Capture the cell that displays the provided text and extract its [x, y] central coordinate. 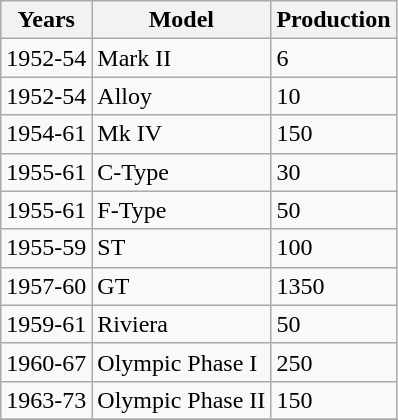
Production [334, 20]
1959-61 [46, 324]
Years [46, 20]
F-Type [182, 210]
100 [334, 248]
C-Type [182, 172]
1954-61 [46, 134]
Olympic Phase II [182, 400]
Alloy [182, 96]
30 [334, 172]
10 [334, 96]
1350 [334, 286]
1963-73 [46, 400]
Mk IV [182, 134]
1955-59 [46, 248]
Olympic Phase I [182, 362]
1960-67 [46, 362]
Model [182, 20]
Mark II [182, 58]
Riviera [182, 324]
6 [334, 58]
ST [182, 248]
250 [334, 362]
1957-60 [46, 286]
GT [182, 286]
